Pinpoint the cell where the given text exists, returning its [x, y] midpoint coordinate. 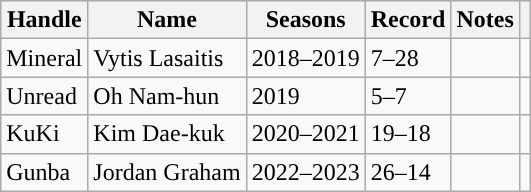
Mineral [44, 58]
Oh Nam-hun [167, 96]
Kim Dae-kuk [167, 134]
Jordan Graham [167, 172]
Seasons [306, 20]
26–14 [408, 172]
Unread [44, 96]
Gunba [44, 172]
Handle [44, 20]
7–28 [408, 58]
19–18 [408, 134]
2020–2021 [306, 134]
Notes [485, 20]
KuKi [44, 134]
Name [167, 20]
2018–2019 [306, 58]
2019 [306, 96]
Record [408, 20]
Vytis Lasaitis [167, 58]
2022–2023 [306, 172]
5–7 [408, 96]
